Output the (X, Y) coordinate of the center of the cell containing the given text.  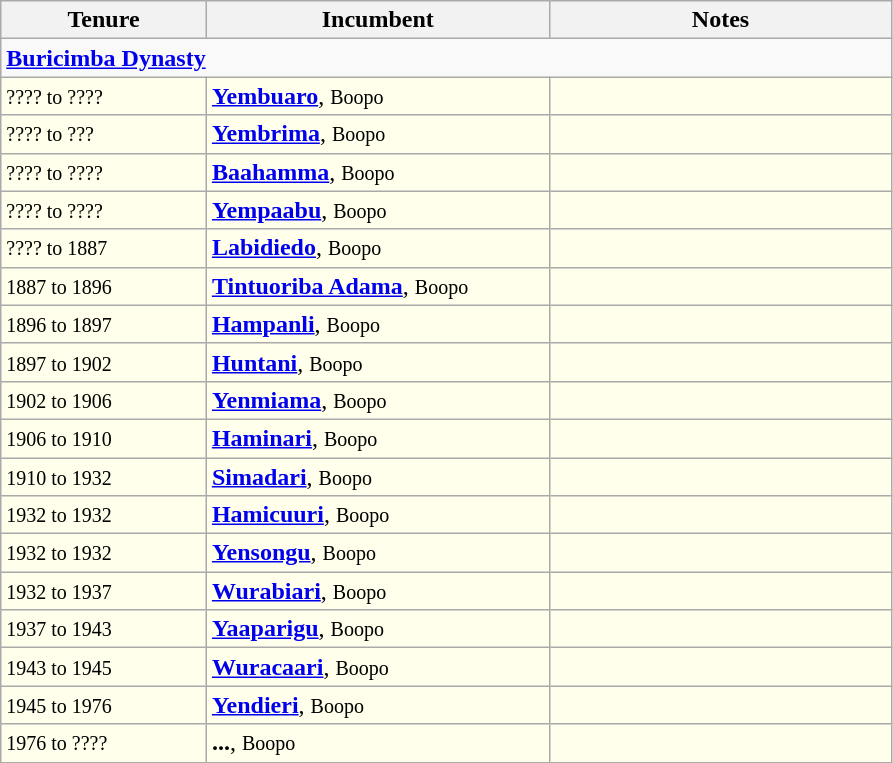
Baahamma, Boopo (378, 172)
Hamicuuri, Boopo (378, 515)
???? to 1887 (104, 248)
Hampanli, Boopo (378, 324)
Labidiedo, Boopo (378, 248)
Yembrima, Boopo (378, 134)
1887 to 1896 (104, 286)
Haminari, Boopo (378, 438)
Yempaabu, Boopo (378, 210)
1906 to 1910 (104, 438)
1932 to 1937 (104, 591)
1896 to 1897 (104, 324)
1943 to 1945 (104, 667)
Yensongu, Boopo (378, 553)
1897 to 1902 (104, 362)
1902 to 1906 (104, 400)
Yembuaro, Boopo (378, 96)
???? to ??? (104, 134)
1937 to 1943 (104, 629)
Incumbent (378, 20)
1945 to 1976 (104, 705)
1976 to ???? (104, 743)
Yendieri, Boopo (378, 705)
Notes (720, 20)
Wurabiari, Boopo (378, 591)
..., Boopo (378, 743)
Yenmiama, Boopo (378, 400)
1910 to 1932 (104, 477)
Wuracaari, Boopo (378, 667)
Huntani, Boopo (378, 362)
Buricimba Dynasty (446, 58)
Simadari, Boopo (378, 477)
Yaaparigu, Boopo (378, 629)
Tintuoriba Adama, Boopo (378, 286)
Tenure (104, 20)
